Return the (x, y) coordinate for the center point of the cell that contains the specified text.  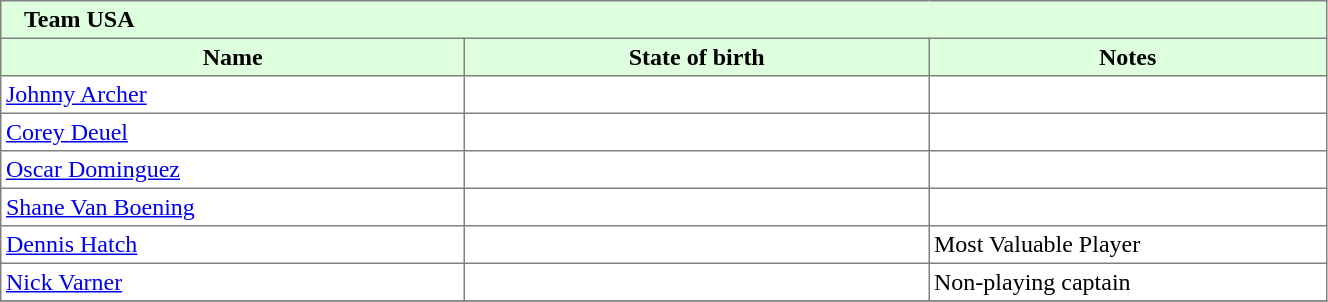
Johnny Archer (233, 95)
Oscar Dominguez (233, 170)
Nick Varner (233, 282)
Most Valuable Player (1128, 245)
Team USA (664, 20)
Dennis Hatch (233, 245)
Shane Van Boening (233, 207)
Corey Deuel (233, 132)
Non-playing captain (1128, 282)
State of birth (697, 57)
Notes (1128, 57)
Name (233, 57)
